From the cell containing the given text, extract its center point as (x, y) coordinate. 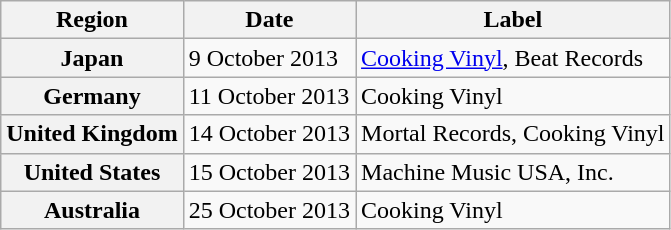
15 October 2013 (269, 172)
Label (514, 20)
25 October 2013 (269, 210)
Mortal Records, Cooking Vinyl (514, 134)
Cooking Vinyl, Beat Records (514, 58)
Region (92, 20)
9 October 2013 (269, 58)
Germany (92, 96)
United Kingdom (92, 134)
Japan (92, 58)
11 October 2013 (269, 96)
Machine Music USA, Inc. (514, 172)
Australia (92, 210)
United States (92, 172)
14 October 2013 (269, 134)
Date (269, 20)
